For the text-containing cell, return its midpoint in (X, Y) coordinate format. 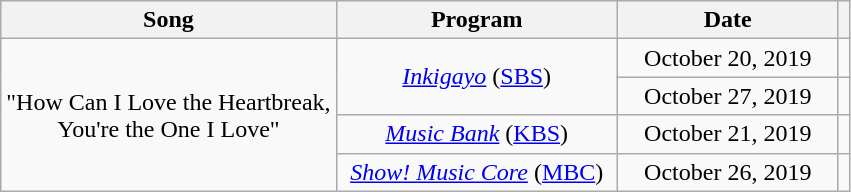
Show! Music Core (MBC) (476, 172)
Date (728, 20)
October 20, 2019 (728, 58)
October 21, 2019 (728, 134)
"How Can I Love the Heartbreak, You're the One I Love" (168, 115)
October 27, 2019 (728, 96)
Song (168, 20)
Inkigayo (SBS) (476, 77)
Program (476, 20)
Music Bank (KBS) (476, 134)
October 26, 2019 (728, 172)
